Detect which cell encompasses the target text, then output its [X, Y] center coordinate. 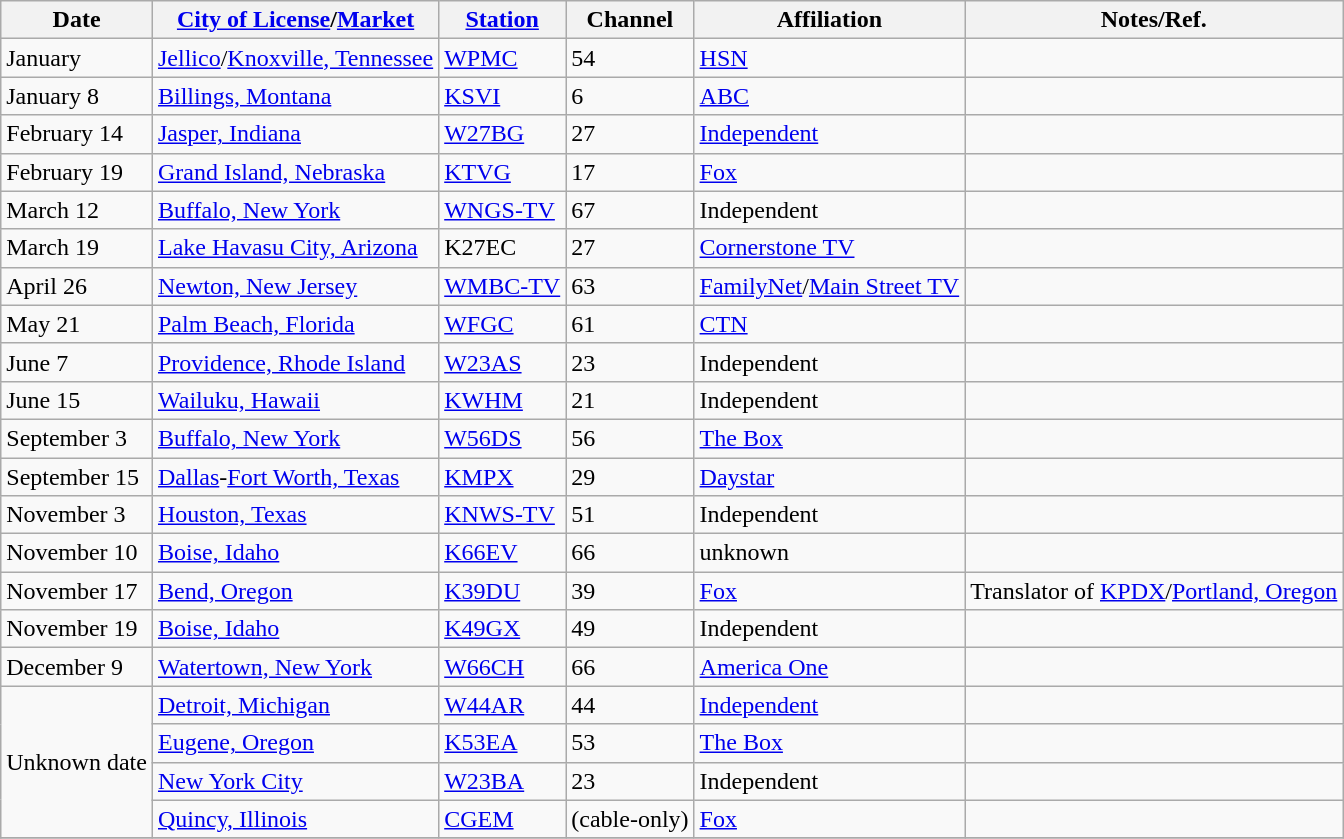
K53EA [502, 743]
KWHM [502, 400]
Dallas-Fort Worth, Texas [295, 477]
56 [630, 438]
March 12 [77, 210]
K39DU [502, 591]
54 [630, 58]
WFGC [502, 324]
February 14 [77, 134]
Eugene, Oregon [295, 743]
Cornerstone TV [830, 248]
Providence, Rhode Island [295, 362]
ABC [830, 96]
Billings, Montana [295, 96]
W23AS [502, 362]
WPMC [502, 58]
W27BG [502, 134]
America One [830, 667]
November 19 [77, 629]
Bend, Oregon [295, 591]
February 19 [77, 172]
Grand Island, Nebraska [295, 172]
K66EV [502, 553]
FamilyNet/Main Street TV [830, 286]
September 15 [77, 477]
Jellico/Knoxville, Tennessee [295, 58]
Translator of KPDX/Portland, Oregon [1154, 591]
W23BA [502, 781]
Wailuku, Hawaii [295, 400]
W44AR [502, 705]
Quincy, Illinois [295, 819]
49 [630, 629]
Channel [630, 20]
December 9 [77, 667]
Date [77, 20]
K49GX [502, 629]
W56DS [502, 438]
Houston, Texas [295, 515]
Affiliation [830, 20]
April 26 [77, 286]
Lake Havasu City, Arizona [295, 248]
Detroit, Michigan [295, 705]
November 3 [77, 515]
39 [630, 591]
51 [630, 515]
September 3 [77, 438]
unknown [830, 553]
Newton, New Jersey [295, 286]
Jasper, Indiana [295, 134]
WNGS-TV [502, 210]
May 21 [77, 324]
New York City [295, 781]
6 [630, 96]
KTVG [502, 172]
CTN [830, 324]
63 [630, 286]
Station [502, 20]
53 [630, 743]
June 7 [77, 362]
CGEM [502, 819]
November 10 [77, 553]
Notes/Ref. [1154, 20]
67 [630, 210]
17 [630, 172]
44 [630, 705]
KSVI [502, 96]
Daystar [830, 477]
January 8 [77, 96]
21 [630, 400]
KNWS-TV [502, 515]
Watertown, New York [295, 667]
City of License/Market [295, 20]
January [77, 58]
KMPX [502, 477]
November 17 [77, 591]
June 15 [77, 400]
(cable-only) [630, 819]
March 19 [77, 248]
61 [630, 324]
29 [630, 477]
WMBC-TV [502, 286]
Palm Beach, Florida [295, 324]
K27EC [502, 248]
W66CH [502, 667]
Unknown date [77, 762]
HSN [830, 58]
